Output the [X, Y] coordinate of the center of the cell containing the given text.  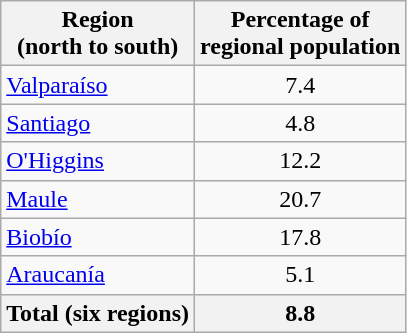
17.8 [300, 237]
Total (six regions) [98, 313]
Maule [98, 199]
O'Higgins [98, 161]
7.4 [300, 85]
Biobío [98, 237]
Percentage ofregional population [300, 34]
5.1 [300, 275]
8.8 [300, 313]
20.7 [300, 199]
Valparaíso [98, 85]
12.2 [300, 161]
Region(north to south) [98, 34]
4.8 [300, 123]
Santiago [98, 123]
Araucanía [98, 275]
